From the cell containing the given text, extract its center point as (X, Y) coordinate. 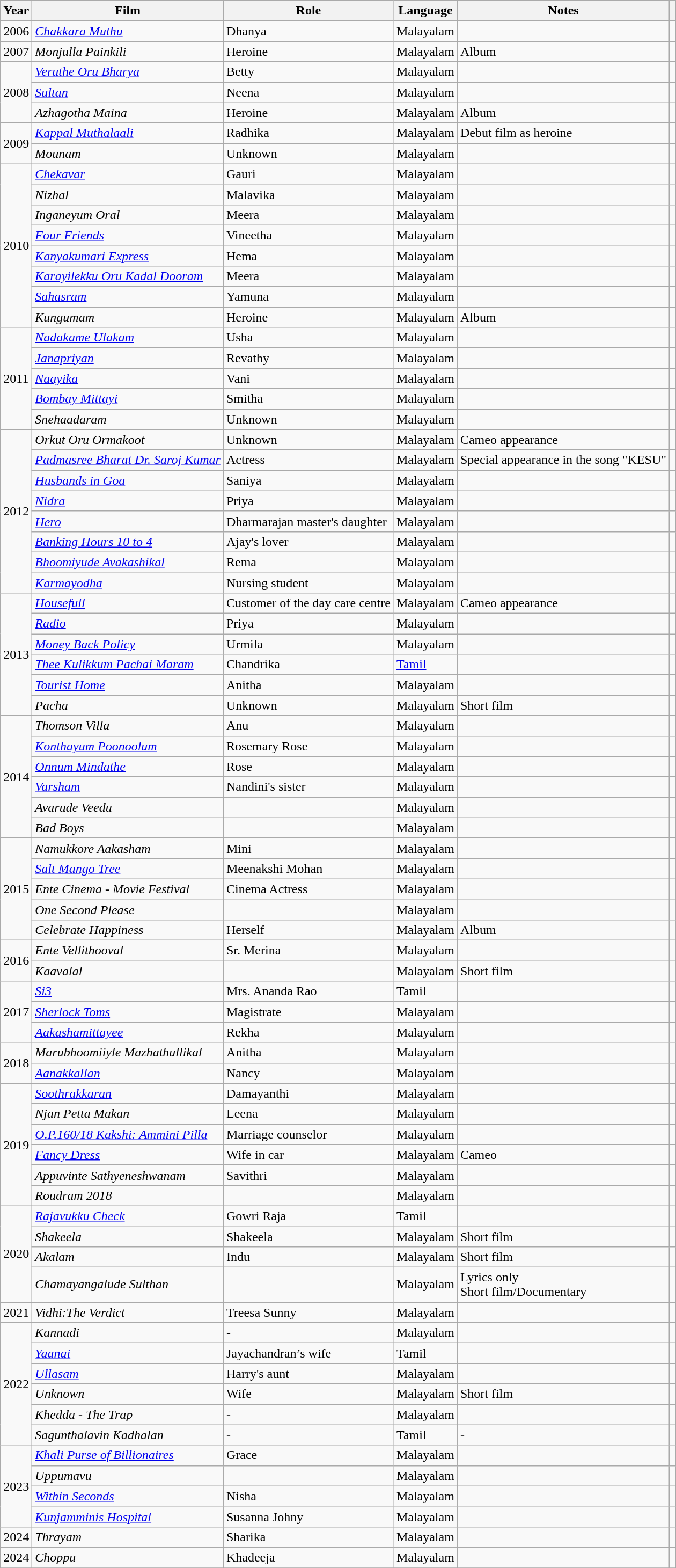
Urmila (308, 644)
Chandrika (308, 665)
Kannadi (128, 1333)
Khadeeja (308, 1557)
Sultan (128, 92)
Jayachandran’s wife (308, 1353)
2006 (16, 31)
Debut film as heroine (563, 133)
Year (16, 11)
Gauri (308, 174)
2012 (16, 511)
Thrayam (128, 1537)
Malavika (308, 194)
Kanyakumari Express (128, 256)
Choppu (128, 1557)
Onnum Mindathe (128, 767)
Varsham (128, 787)
Mrs. Ananda Rao (308, 991)
Celebrate Happiness (128, 930)
Aanakkallan (128, 1073)
Inganeyum Oral (128, 215)
2010 (16, 245)
Wife in car (308, 1155)
2007 (16, 52)
Money Back Policy (128, 644)
Susanna Johny (308, 1516)
Husbands in Goa (128, 480)
Akalam (128, 1257)
Hero (128, 521)
Konthayum Poonoolum (128, 746)
Karmayodha (128, 582)
Meenakshi Mohan (308, 869)
Sharika (308, 1537)
Sr. Merina (308, 951)
2018 (16, 1063)
Housefull (128, 603)
Yamuna (308, 297)
Si3 (128, 991)
One Second Please (128, 910)
Bombay Mittayi (128, 399)
Sherlock Toms (128, 1012)
Orkut Oru Ormakoot (128, 440)
Khedda - The Trap (128, 1414)
Notes (563, 11)
Role (308, 11)
2016 (16, 961)
2008 (16, 92)
2021 (16, 1312)
Ajay's lover (308, 542)
Chekavar (128, 174)
Vidhi:The Verdict (128, 1312)
Savithri (308, 1175)
Grace (308, 1455)
Vani (308, 378)
Betty (308, 72)
2011 (16, 378)
Lyrics only Short film/Documentary (563, 1285)
Radio (128, 624)
Ente Cinema - Movie Festival (128, 889)
Bhoomiyude Avakashikal (128, 562)
Janapriyan (128, 358)
Rekha (308, 1032)
Nisha (308, 1496)
Kunjamminis Hospital (128, 1516)
Naayika (128, 378)
2022 (16, 1384)
Ullasam (128, 1374)
Thee Kulikkum Pachai Maram (128, 665)
Veruthe Oru Bharya (128, 72)
Snehaadaram (128, 419)
2015 (16, 889)
Mounam (128, 154)
Dhanya (308, 31)
2014 (16, 777)
Language (425, 11)
Avarude Veedu (128, 807)
Damayanthi (308, 1093)
Nadakame Ulakam (128, 338)
Njan Petta Makan (128, 1114)
Anu (308, 726)
Mini (308, 848)
2009 (16, 143)
Nizhal (128, 194)
Rose (308, 767)
Kaavalal (128, 971)
Harry's aunt (308, 1374)
Magistrate (308, 1012)
Aakashamittayee (128, 1032)
Padmasree Bharat Dr. Saroj Kumar (128, 460)
2017 (16, 1012)
Within Seconds (128, 1496)
2023 (16, 1486)
Monjulla Painkili (128, 52)
Soothrakkaran (128, 1093)
2013 (16, 654)
Nidra (128, 501)
Leena (308, 1114)
Uppumavu (128, 1476)
Rajavukku Check (128, 1216)
Dharmarajan master's daughter (308, 521)
Vineetha (308, 235)
Karayilekku Oru Kadal Dooram (128, 276)
Hema (308, 256)
Neena (308, 92)
Wife (308, 1394)
Cinema Actress (308, 889)
Usha (308, 338)
Sahasram (128, 297)
O.P.160/18 Kakshi: Ammini Pilla (128, 1134)
Azhagotha Maina (128, 113)
2020 (16, 1254)
Indu (308, 1257)
Revathy (308, 358)
Marriage counselor (308, 1134)
Rosemary Rose (308, 746)
Four Friends (128, 235)
Chakkara Muthu (128, 31)
Gowri Raja (308, 1216)
Kungumam (128, 317)
Tourist Home (128, 685)
Khali Purse of Billionaires (128, 1455)
Yaanai (128, 1353)
Rema (308, 562)
Film (128, 11)
Thomson Villa (128, 726)
Bad Boys (128, 828)
Saniya (308, 480)
Nancy (308, 1073)
Customer of the day care centre (308, 603)
Treesa Sunny (308, 1312)
Chamayangalude Sulthan (128, 1285)
Fancy Dress (128, 1155)
Sagunthalavin Kadhalan (128, 1435)
Herself (308, 930)
Nandini's sister (308, 787)
Actress (308, 460)
Appuvinte Sathyeneshwanam (128, 1175)
Ente Vellithooval (128, 951)
Marubhoomiiyle Mazhathullikal (128, 1053)
2019 (16, 1144)
Special appearance in the song "KESU" (563, 460)
Namukkore Aakasham (128, 848)
Radhika (308, 133)
Cameo (563, 1155)
Roudram 2018 (128, 1195)
Nursing student (308, 582)
Kappal Muthalaali (128, 133)
Banking Hours 10 to 4 (128, 542)
Smitha (308, 399)
Pacha (128, 705)
Salt Mango Tree (128, 869)
